From the cell containing the given text, extract its center point as [X, Y] coordinate. 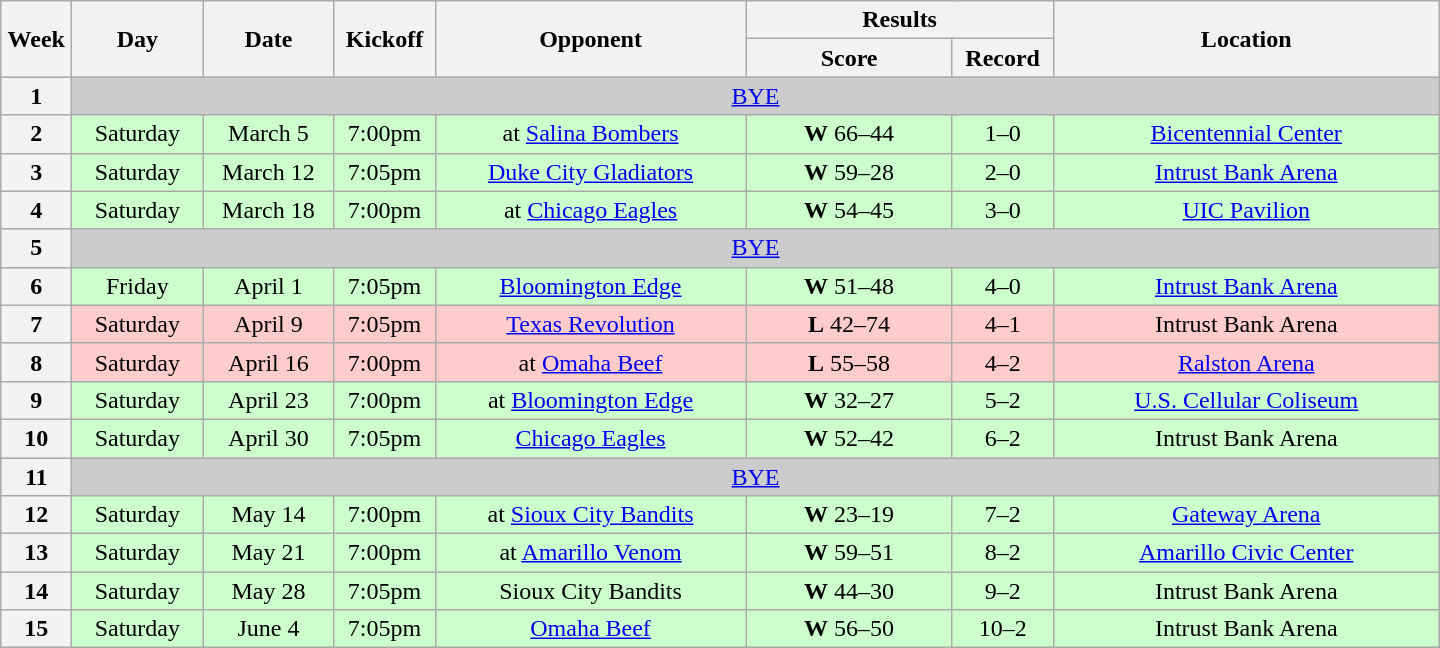
Sioux City Bandits [590, 591]
W 51–48 [849, 286]
March 18 [268, 210]
Chicago Eagles [590, 438]
Score [849, 58]
4–1 [1002, 324]
6 [36, 286]
at Sioux City Bandits [590, 515]
Opponent [590, 39]
Kickoff [384, 39]
3 [36, 172]
Date [268, 39]
April 1 [268, 286]
Amarillo Civic Center [1246, 553]
W 66–44 [849, 134]
Gateway Arena [1246, 515]
7–2 [1002, 515]
Week [36, 39]
at Salina Bombers [590, 134]
1–0 [1002, 134]
5–2 [1002, 400]
Duke City Gladiators [590, 172]
at Bloomington Edge [590, 400]
May 28 [268, 591]
9 [36, 400]
14 [36, 591]
10 [36, 438]
3–0 [1002, 210]
April 9 [268, 324]
Record [1002, 58]
Day [138, 39]
U.S. Cellular Coliseum [1246, 400]
8 [36, 362]
13 [36, 553]
9–2 [1002, 591]
4–2 [1002, 362]
7 [36, 324]
May 14 [268, 515]
2–0 [1002, 172]
Bloomington Edge [590, 286]
4 [36, 210]
April 23 [268, 400]
W 32–27 [849, 400]
12 [36, 515]
W 54–45 [849, 210]
April 16 [268, 362]
at Omaha Beef [590, 362]
1 [36, 96]
May 21 [268, 553]
11 [36, 477]
Bicentennial Center [1246, 134]
April 30 [268, 438]
2 [36, 134]
W 59–28 [849, 172]
6–2 [1002, 438]
Ralston Arena [1246, 362]
5 [36, 248]
Results [900, 20]
W 59–51 [849, 553]
L 55–58 [849, 362]
Location [1246, 39]
Omaha Beef [590, 629]
Friday [138, 286]
8–2 [1002, 553]
W 44–30 [849, 591]
Texas Revolution [590, 324]
4–0 [1002, 286]
March 12 [268, 172]
15 [36, 629]
W 56–50 [849, 629]
March 5 [268, 134]
June 4 [268, 629]
at Chicago Eagles [590, 210]
10–2 [1002, 629]
at Amarillo Venom [590, 553]
L 42–74 [849, 324]
W 23–19 [849, 515]
W 52–42 [849, 438]
UIC Pavilion [1246, 210]
